Identify which cell holds the provided text, then report its (X, Y) central coordinate. 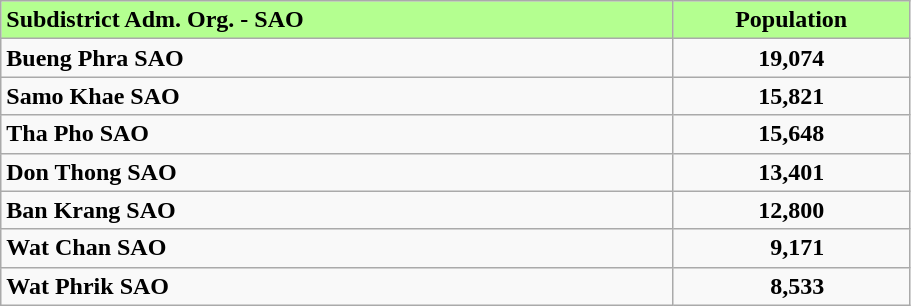
12,800 (791, 210)
13,401 (791, 172)
Wat Phrik SAO (337, 286)
19,074 (791, 58)
Wat Chan SAO (337, 248)
Bueng Phra SAO (337, 58)
Subdistrict Adm. Org. - SAO (337, 20)
Samo Khae SAO (337, 96)
Population (791, 20)
Ban Krang SAO (337, 210)
Don Thong SAO (337, 172)
15,648 (791, 134)
9,171 (791, 248)
8,533 (791, 286)
Tha Pho SAO (337, 134)
15,821 (791, 96)
